Pinpoint the cell where the given text exists, returning its (X, Y) midpoint coordinate. 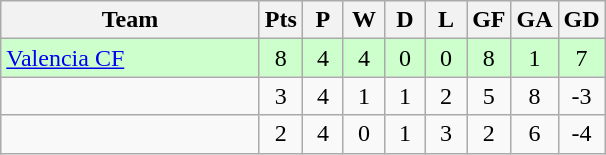
7 (582, 58)
-3 (582, 96)
L (446, 20)
5 (489, 96)
P (322, 20)
Valencia CF (130, 58)
6 (534, 134)
Team (130, 20)
GF (489, 20)
GA (534, 20)
D (404, 20)
GD (582, 20)
W (364, 20)
Pts (280, 20)
-4 (582, 134)
